Return [X, Y] of the center of cell containing provided text 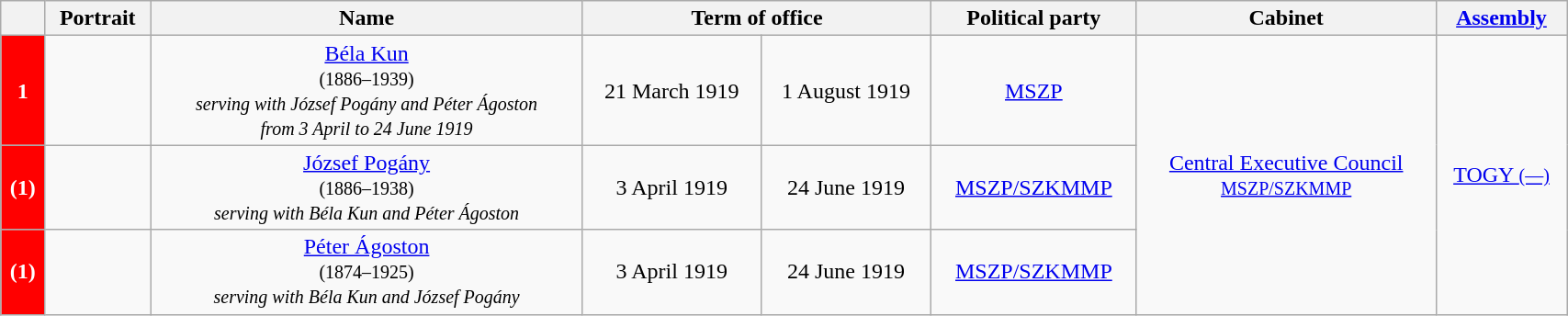
MSZP [1034, 90]
Term of office [757, 18]
1 August 1919 [846, 90]
Name [367, 18]
Political party [1034, 18]
Portrait [97, 18]
21 March 1919 [671, 90]
1 [23, 90]
TOGY (—) [1501, 175]
Béla Kun(1886–1939)serving with József Pogány and Péter Ágostonfrom 3 April to 24 June 1919 [367, 90]
Central Executive CouncilMSZP/SZKMMP [1286, 175]
Assembly [1501, 18]
József Pogány(1886–1938)serving with Béla Kun and Péter Ágoston [367, 187]
Cabinet [1286, 18]
Péter Ágoston(1874–1925)serving with Béla Kun and József Pogány [367, 272]
